For the text-containing cell, return its midpoint in [x, y] coordinate format. 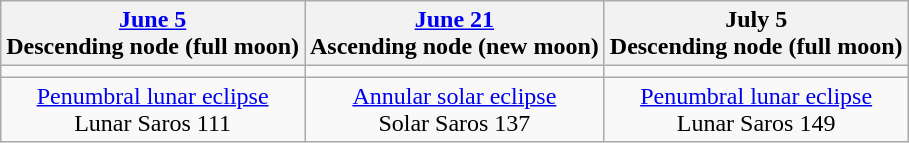
July 5Descending node (full moon) [756, 34]
June 5Descending node (full moon) [153, 34]
Penumbral lunar eclipseLunar Saros 111 [153, 110]
June 21Ascending node (new moon) [454, 34]
Penumbral lunar eclipseLunar Saros 149 [756, 110]
Annular solar eclipseSolar Saros 137 [454, 110]
